Return (X, Y) of the center of cell containing provided text 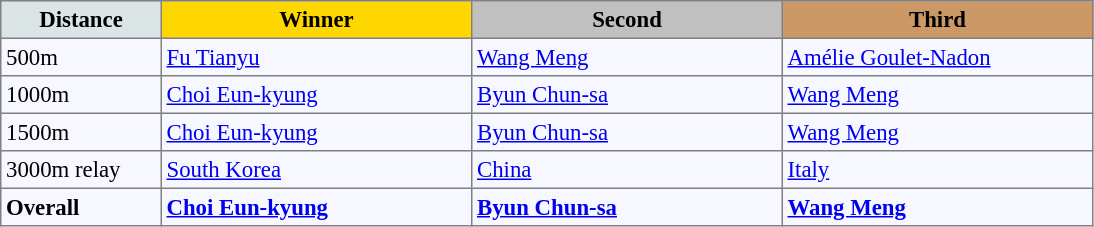
500m (81, 57)
Second (627, 20)
South Korea (316, 170)
Amélie Goulet-Nadon (937, 57)
Winner (316, 20)
Distance (81, 20)
1500m (81, 132)
1000m (81, 95)
Third (937, 20)
3000m relay (81, 170)
Fu Tianyu (316, 57)
Overall (81, 207)
China (627, 170)
Italy (937, 170)
